Output the (X, Y) coordinate of the center of the cell containing the given text.  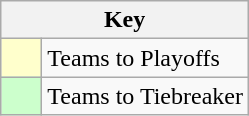
Teams to Playoffs (146, 58)
Key (125, 20)
Teams to Tiebreaker (146, 96)
